Find where the given text appears and provide that cell's center as [x, y] coordinate. 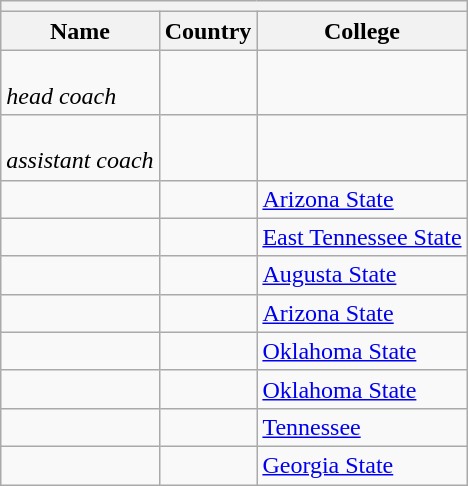
head coach [80, 82]
assistant coach [80, 148]
Georgia State [362, 465]
Country [208, 31]
Name [80, 31]
East Tennessee State [362, 237]
Tennessee [362, 427]
College [362, 31]
Augusta State [362, 275]
